From the cell containing the given text, extract its center point as [X, Y] coordinate. 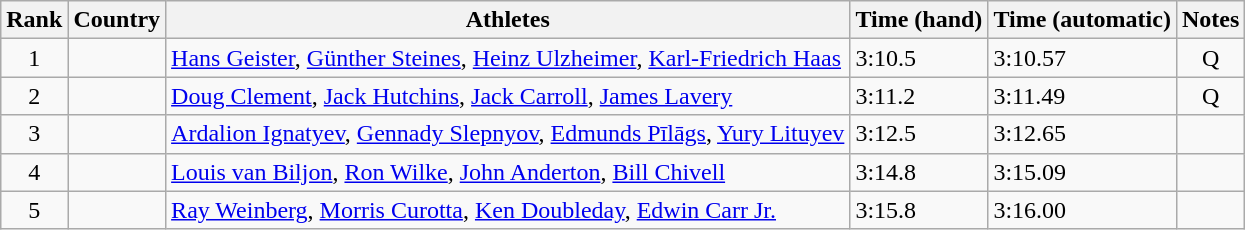
3:10.57 [1082, 58]
3:14.8 [919, 172]
3:12.5 [919, 134]
3:12.65 [1082, 134]
Doug Clement, Jack Hutchins, Jack Carroll, James Lavery [508, 96]
Ray Weinberg, Morris Curotta, Ken Doubleday, Edwin Carr Jr. [508, 210]
5 [34, 210]
Rank [34, 20]
Hans Geister, Günther Steines, Heinz Ulzheimer, Karl-Friedrich Haas [508, 58]
3:15.8 [919, 210]
Louis van Biljon, Ron Wilke, John Anderton, Bill Chivell [508, 172]
3:16.00 [1082, 210]
2 [34, 96]
3:11.49 [1082, 96]
1 [34, 58]
4 [34, 172]
Athletes [508, 20]
Notes [1210, 20]
Country [117, 20]
Time (hand) [919, 20]
3:11.2 [919, 96]
Time (automatic) [1082, 20]
Ardalion Ignatyev, Gennady Slepnyov, Edmunds Pīlāgs, Yury Lituyev [508, 134]
3:10.5 [919, 58]
3:15.09 [1082, 172]
3 [34, 134]
